Detect which cell encompasses the target text, then output its (x, y) center coordinate. 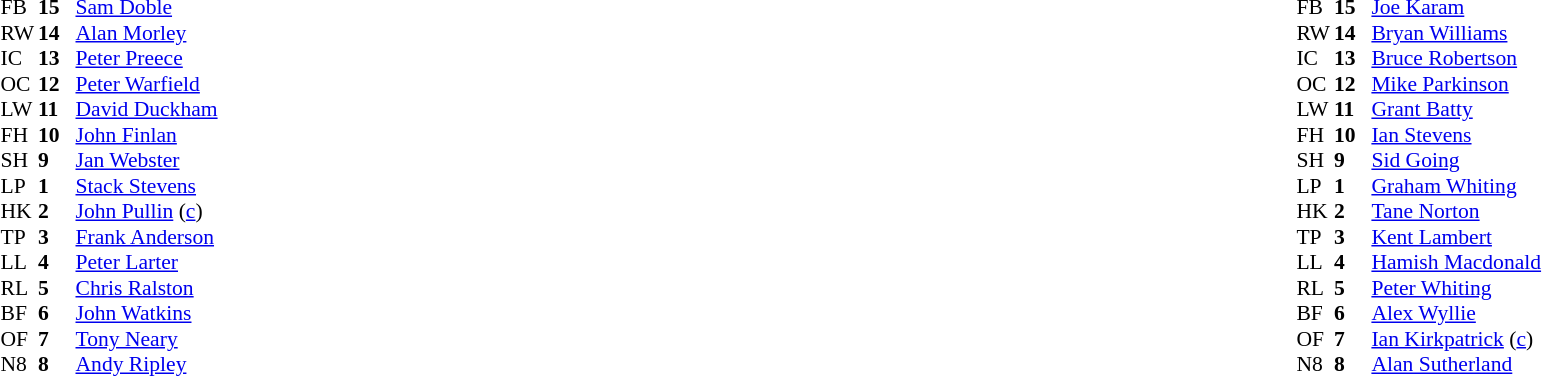
John Finlan (147, 135)
Peter Warfield (147, 84)
Alan Morley (147, 33)
Graham Whiting (1456, 186)
Sid Going (1456, 161)
David Duckham (147, 109)
Tane Norton (1456, 211)
Peter Preece (147, 59)
Alex Wyllie (1456, 313)
Stack Stevens (147, 186)
John Watkins (147, 313)
Grant Batty (1456, 109)
Peter Whiting (1456, 288)
John Pullin (c) (147, 211)
Hamish Macdonald (1456, 263)
Bryan Williams (1456, 33)
Kent Lambert (1456, 237)
Peter Larter (147, 263)
Mike Parkinson (1456, 84)
Tony Neary (147, 339)
Bruce Robertson (1456, 59)
Frank Anderson (147, 237)
Jan Webster (147, 161)
Ian Kirkpatrick (c) (1456, 339)
Chris Ralston (147, 288)
Ian Stevens (1456, 135)
